Find where the given text appears and provide that cell's center as [x, y] coordinate. 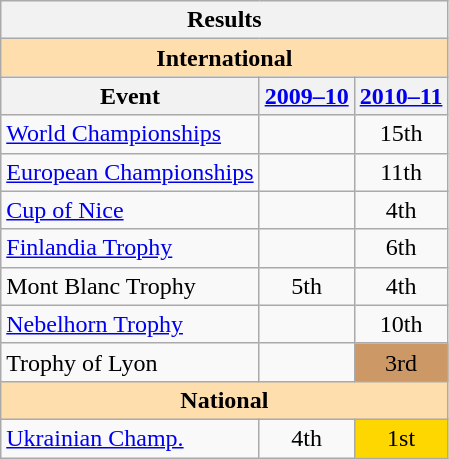
Mont Blanc Trophy [130, 286]
Finlandia Trophy [130, 248]
2010–11 [401, 96]
European Championships [130, 172]
2009–10 [306, 96]
5th [306, 286]
11th [401, 172]
3rd [401, 362]
Nebelhorn Trophy [130, 324]
National [224, 400]
Results [224, 20]
10th [401, 324]
15th [401, 134]
World Championships [130, 134]
Cup of Nice [130, 210]
Ukrainian Champ. [130, 438]
International [224, 58]
1st [401, 438]
Trophy of Lyon [130, 362]
Event [130, 96]
6th [401, 248]
